From the cell containing the given text, extract its center point as (x, y) coordinate. 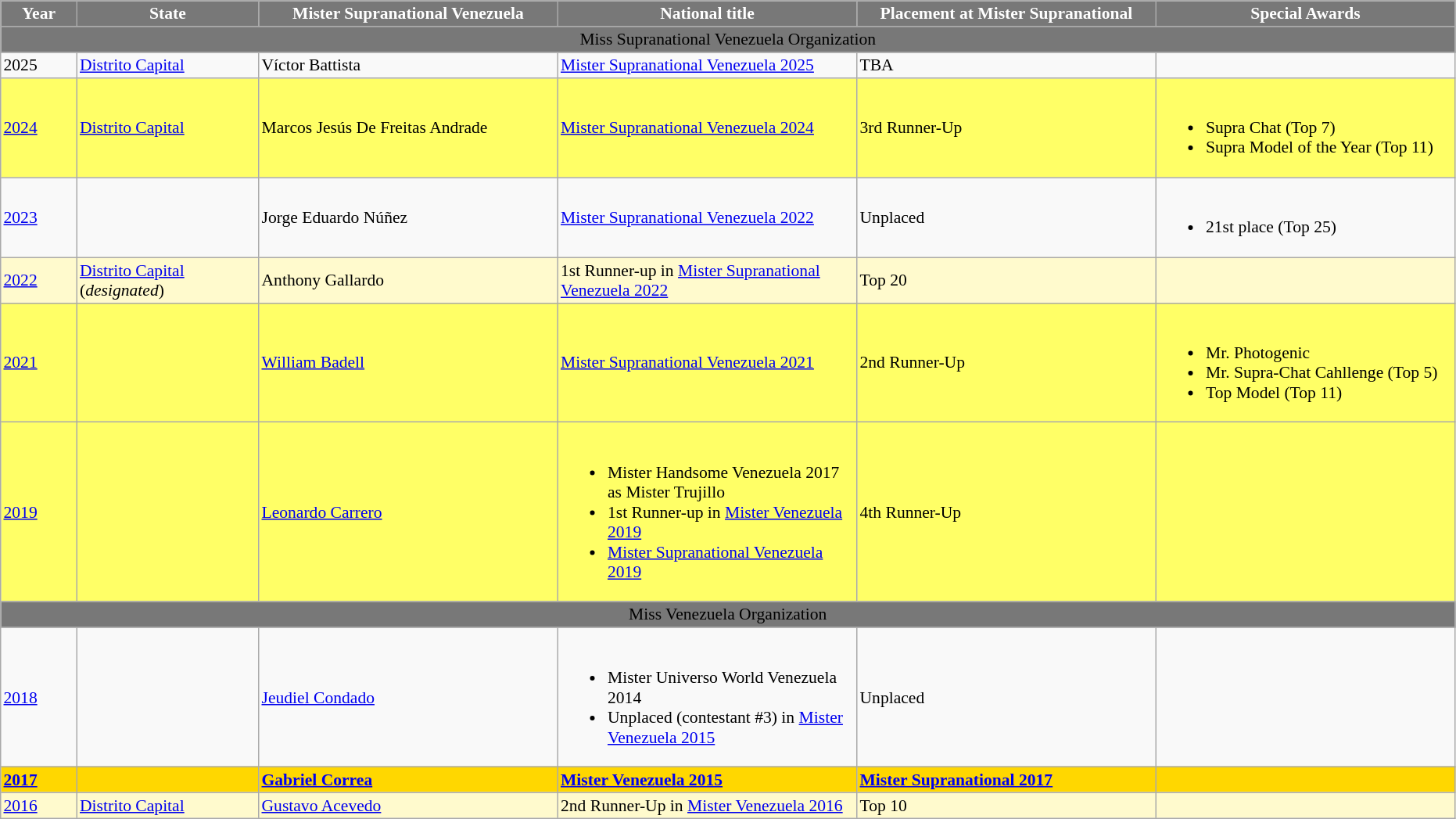
2017 (39, 779)
Mister Supranational Venezuela 2025 (707, 66)
2019 (39, 512)
2024 (39, 128)
Jeudiel Condado (408, 697)
Leonardo Carrero (408, 512)
Jorge Eduardo Núñez (408, 217)
2022 (39, 280)
Miss Venezuela Organization (728, 615)
Mister Universo World Venezuela 2014Unplaced (contestant #3) in Mister Venezuela 2015 (707, 697)
Top 20 (1006, 280)
Special Awards (1305, 14)
Mister Handsome Venezuela 2017 as Mister Trujillo1st Runner-up in Mister Venezuela 2019Mister Supranational Venezuela 2019 (707, 512)
21st place (Top 25) (1305, 217)
Gabriel Correa (408, 779)
2025 (39, 66)
Mister Supranational 2017 (1006, 779)
Supra Chat (Top 7)Supra Model of the Year (Top 11) (1305, 128)
2016 (39, 806)
Anthony Gallardo (408, 280)
2021 (39, 363)
Mister Supranational Venezuela 2022 (707, 217)
Gustavo Acevedo (408, 806)
2nd Runner-Up (1006, 363)
Miss Supranational Venezuela Organization (728, 39)
Mister Supranational Venezuela 2024 (707, 128)
2018 (39, 697)
Mister Venezuela 2015 (707, 779)
Mister Supranational Venezuela 2021 (707, 363)
Víctor Battista (408, 66)
National title (707, 14)
State (167, 14)
Distrito Capital(designated) (167, 280)
2023 (39, 217)
3rd Runner-Up (1006, 128)
2nd Runner-Up in Mister Venezuela 2016 (707, 806)
William Badell (408, 363)
TBA (1006, 66)
Marcos Jesús De Freitas Andrade (408, 128)
Year (39, 14)
Mr. PhotogenicMr. Supra-Chat Cahllenge (Top 5)Top Model (Top 11) (1305, 363)
Top 10 (1006, 806)
Placement at Mister Supranational (1006, 14)
4th Runner-Up (1006, 512)
Mister Supranational Venezuela (408, 14)
1st Runner-up in Mister Supranational Venezuela 2022 (707, 280)
